Capture the cell that displays the provided text and extract its (x, y) central coordinate. 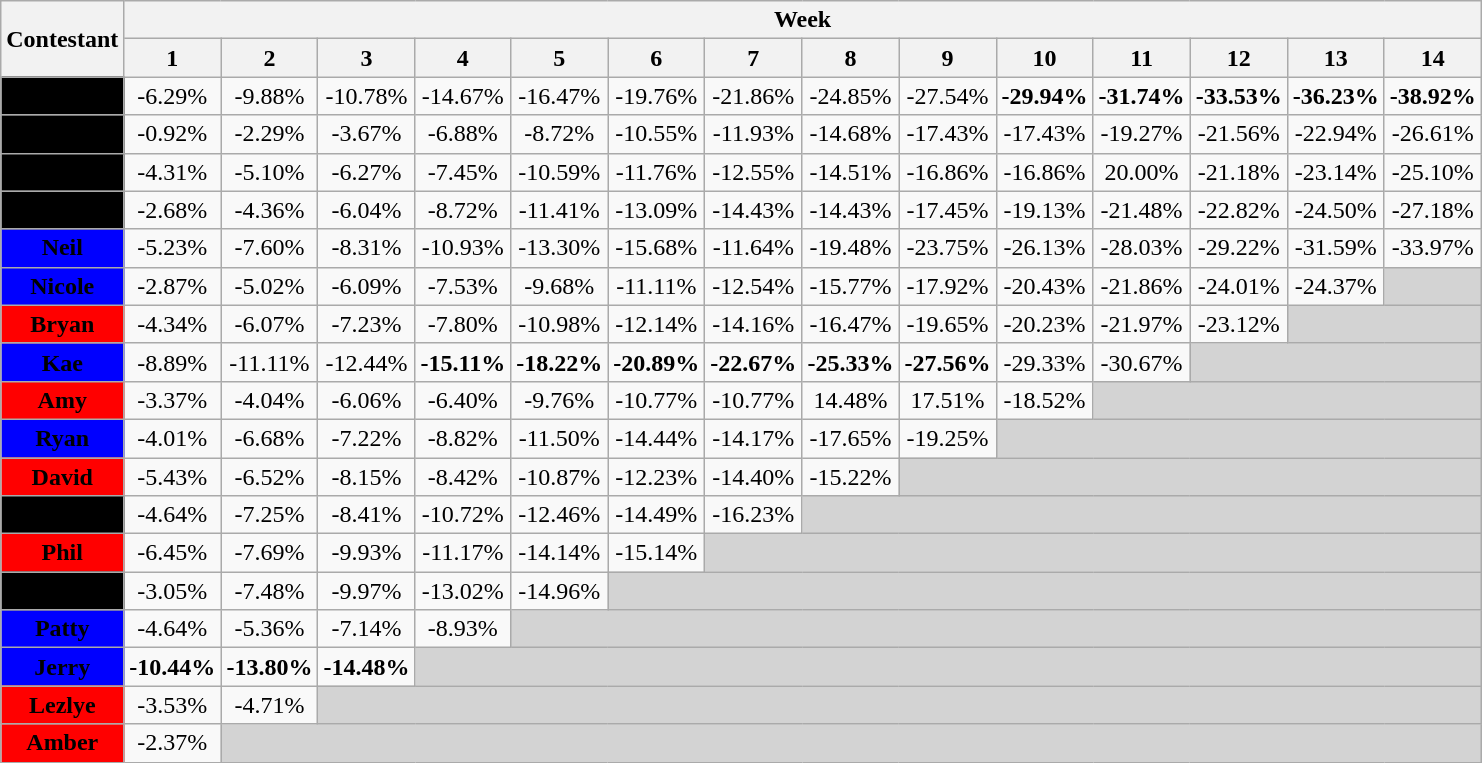
Hollie (62, 172)
-17.45% (948, 210)
-15.14% (656, 553)
-10.78% (366, 96)
-5.36% (270, 629)
3 (366, 58)
-14.44% (656, 438)
-5.02% (270, 286)
Contestant (62, 39)
5 (560, 58)
-7.45% (463, 172)
4 (463, 58)
-16.23% (754, 515)
-11.64% (754, 248)
Bryan (62, 324)
11 (1142, 58)
12 (1238, 58)
-12.55% (754, 172)
-10.87% (560, 477)
-5.10% (270, 172)
Julie (62, 134)
-18.52% (1044, 400)
-3.53% (172, 705)
-12.14% (656, 324)
-23.12% (1238, 324)
-13.02% (463, 591)
6 (656, 58)
-11.76% (656, 172)
Amy (62, 400)
-2.68% (172, 210)
Week (802, 20)
-8.15% (366, 477)
-2.87% (172, 286)
9 (948, 58)
-8.41% (366, 515)
-15.11% (463, 362)
-29.22% (1238, 248)
-6.40% (463, 400)
-3.67% (366, 134)
-4.31% (172, 172)
-8.42% (463, 477)
-14.40% (754, 477)
-4.71% (270, 705)
14 (1432, 58)
13 (1336, 58)
-7.23% (366, 324)
1 (172, 58)
Ryan (62, 438)
-8.89% (172, 362)
-7.22% (366, 438)
-6.07% (270, 324)
-7.60% (270, 248)
-15.22% (850, 477)
-10.72% (463, 515)
-14.48% (366, 667)
-18.22% (560, 362)
-21.48% (1142, 210)
-5.43% (172, 477)
-7.53% (463, 286)
-26.61% (1432, 134)
-11.17% (463, 553)
-14.14% (560, 553)
-25.33% (850, 362)
-19.25% (948, 438)
-2.29% (270, 134)
-19.65% (948, 324)
-17.65% (850, 438)
20.00% (1142, 172)
-10.44% (172, 667)
-9.76% (560, 400)
-14.67% (463, 96)
-10.59% (560, 172)
-22.67% (754, 362)
-22.94% (1336, 134)
-7.69% (270, 553)
Lezlye (62, 705)
-31.74% (1142, 96)
-33.97% (1432, 248)
-7.48% (270, 591)
Nicole (62, 286)
-28.03% (1142, 248)
-4.36% (270, 210)
-29.94% (1044, 96)
-29.33% (1044, 362)
-19.13% (1044, 210)
10 (1044, 58)
-7.14% (366, 629)
-24.85% (850, 96)
-9.93% (366, 553)
-20.23% (1044, 324)
-12.46% (560, 515)
-33.53% (1238, 96)
-23.14% (1336, 172)
Neil (62, 248)
-26.13% (1044, 248)
Jim (62, 591)
-23.75% (948, 248)
7 (754, 58)
-6.09% (366, 286)
-13.09% (656, 210)
-31.59% (1336, 248)
-27.18% (1432, 210)
-14.68% (850, 134)
-12.44% (366, 362)
-14.51% (850, 172)
-14.17% (754, 438)
-14.49% (656, 515)
-3.05% (172, 591)
-6.45% (172, 553)
-10.98% (560, 324)
-25.10% (1432, 172)
-6.52% (270, 477)
-6.88% (463, 134)
-38.92% (1432, 96)
-24.37% (1336, 286)
-0.92% (172, 134)
-14.16% (754, 324)
-8.93% (463, 629)
Jez (62, 515)
-24.01% (1238, 286)
-21.97% (1142, 324)
-6.68% (270, 438)
-7.80% (463, 324)
-12.23% (656, 477)
-10.93% (463, 248)
-2.37% (172, 743)
-36.23% (1336, 96)
Amber (62, 743)
-21.56% (1238, 134)
-27.54% (948, 96)
-9.88% (270, 96)
-17.92% (948, 286)
-4.04% (270, 400)
-11.50% (560, 438)
-22.82% (1238, 210)
2 (270, 58)
-24.50% (1336, 210)
-9.97% (366, 591)
-15.68% (656, 248)
-12.54% (754, 286)
Kae (62, 362)
David (62, 477)
Bill (62, 96)
-19.27% (1142, 134)
17.51% (948, 400)
-6.29% (172, 96)
-19.48% (850, 248)
-8.31% (366, 248)
-20.89% (656, 362)
-15.77% (850, 286)
-19.76% (656, 96)
-5.23% (172, 248)
14.48% (850, 400)
-6.04% (366, 210)
8 (850, 58)
-6.27% (366, 172)
-21.18% (1238, 172)
-4.01% (172, 438)
-10.55% (656, 134)
-7.25% (270, 515)
-4.34% (172, 324)
-9.68% (560, 286)
-27.56% (948, 362)
-14.96% (560, 591)
-8.82% (463, 438)
Phil (62, 553)
-30.67% (1142, 362)
-3.37% (172, 400)
-11.41% (560, 210)
Jerry (62, 667)
Patty (62, 629)
-13.80% (270, 667)
-6.06% (366, 400)
-11.93% (754, 134)
-20.43% (1044, 286)
-13.30% (560, 248)
Isabeau (62, 210)
